Search for the cell housing the specified text and yield its [x, y] center coordinate. 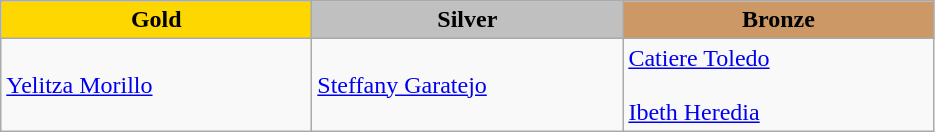
Steffany Garatejo [468, 85]
Gold [156, 20]
Yelitza Morillo [156, 85]
Catiere ToledoIbeth Heredia [778, 85]
Silver [468, 20]
Bronze [778, 20]
